From the cell containing the given text, extract its center point as (X, Y) coordinate. 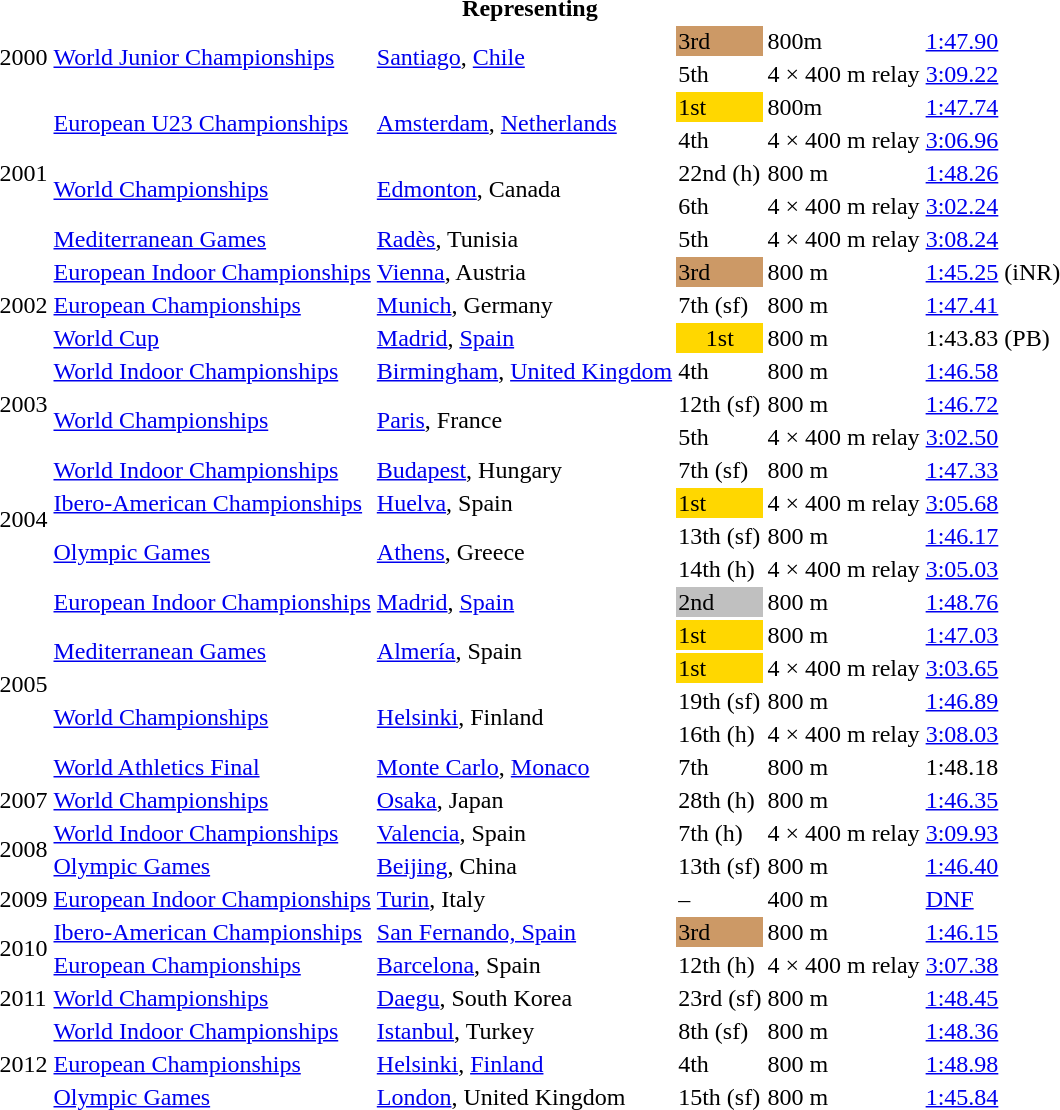
Amsterdam, Netherlands (524, 124)
Almería, Spain (524, 652)
Valencia, Spain (524, 833)
European U23 Championships (212, 124)
7th (720, 767)
28th (h) (720, 800)
14th (h) (720, 569)
Daegu, South Korea (524, 998)
Barcelona, Spain (524, 965)
Monte Carlo, Monaco (524, 767)
Osaka, Japan (524, 800)
22nd (h) (720, 173)
16th (h) (720, 734)
Istanbul, Turkey (524, 1031)
World Cup (212, 338)
2nd (720, 602)
7th (h) (720, 833)
World Junior Championships (212, 58)
Vienna, Austria (524, 272)
Paris, France (524, 420)
Turin, Italy (524, 899)
– (720, 899)
8th (sf) (720, 1031)
Budapest, Hungary (524, 470)
Santiago, Chile (524, 58)
Radès, Tunisia (524, 239)
Munich, Germany (524, 305)
Birmingham, United Kingdom (524, 371)
6th (720, 206)
San Fernando, Spain (524, 932)
12th (sf) (720, 404)
400 m (844, 899)
Huelva, Spain (524, 503)
19th (sf) (720, 701)
23rd (sf) (720, 998)
Athens, Greece (524, 552)
Edmonton, Canada (524, 190)
Beijing, China (524, 866)
12th (h) (720, 965)
World Athletics Final (212, 767)
